Scan for the cell matching the given text and deliver its (X, Y) coordinate at center. 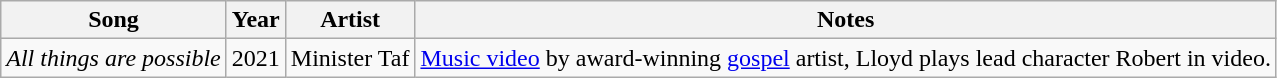
All things are possible (114, 58)
Minister Taf (350, 58)
Notes (846, 20)
Music video by award-winning gospel artist, Lloyd plays lead character Robert in video. (846, 58)
2021 (256, 58)
Year (256, 20)
Artist (350, 20)
Song (114, 20)
